Find where the given text appears and provide that cell's center as (X, Y) coordinate. 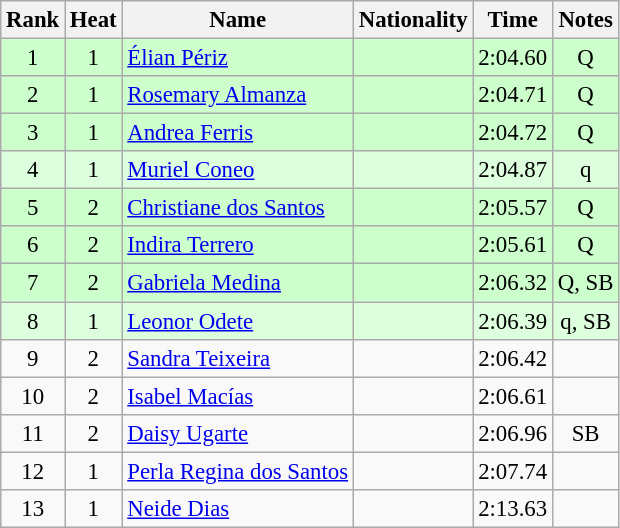
Indira Terrero (238, 245)
2:05.57 (513, 208)
Time (513, 20)
Name (238, 20)
2:04.87 (513, 170)
Andrea Ferris (238, 133)
2:04.60 (513, 58)
Q, SB (585, 283)
11 (33, 433)
2:05.61 (513, 245)
SB (585, 433)
Isabel Macías (238, 396)
Heat (94, 20)
9 (33, 358)
Nationality (412, 20)
Élian Périz (238, 58)
3 (33, 133)
12 (33, 471)
4 (33, 170)
2:06.32 (513, 283)
Daisy Ugarte (238, 433)
2:13.63 (513, 509)
q, SB (585, 321)
Sandra Teixeira (238, 358)
6 (33, 245)
8 (33, 321)
2:06.39 (513, 321)
Perla Regina dos Santos (238, 471)
Gabriela Medina (238, 283)
Neide Dias (238, 509)
2:06.42 (513, 358)
10 (33, 396)
Rosemary Almanza (238, 95)
Christiane dos Santos (238, 208)
2:04.72 (513, 133)
2:06.96 (513, 433)
2:07.74 (513, 471)
Muriel Coneo (238, 170)
Notes (585, 20)
q (585, 170)
Leonor Odete (238, 321)
2:04.71 (513, 95)
2:06.61 (513, 396)
5 (33, 208)
Rank (33, 20)
13 (33, 509)
7 (33, 283)
